For the text-containing cell, return its midpoint in [X, Y] coordinate format. 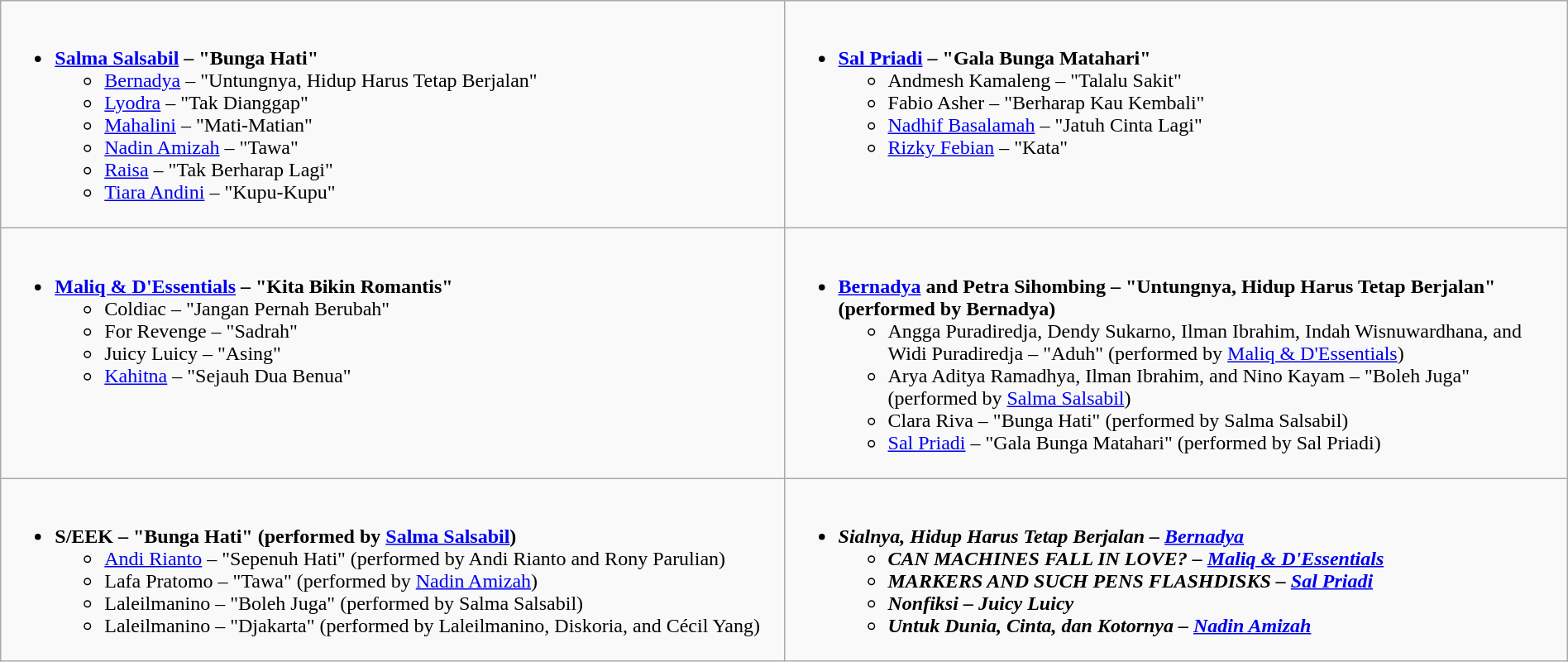
Maliq & D'Essentials – "Kita Bikin Romantis"Coldiac – "Jangan Pernah Berubah"For Revenge – "Sadrah"Juicy Luicy – "Asing"Kahitna – "Sejauh Dua Benua" [392, 353]
